Detect which cell encompasses the target text, then output its [x, y] center coordinate. 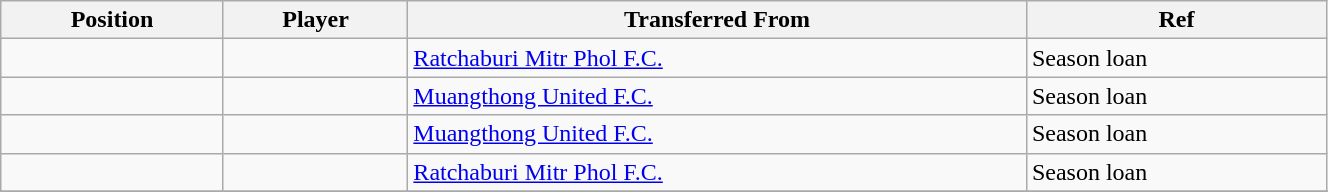
Player [315, 20]
Ref [1176, 20]
Position [112, 20]
Transferred From [718, 20]
